Search for the cell housing the specified text and yield its (X, Y) center coordinate. 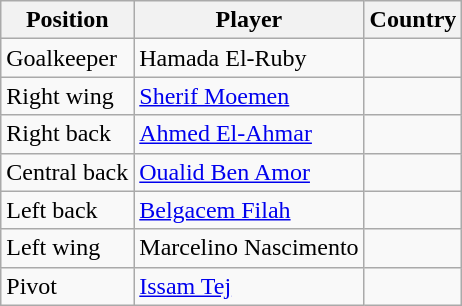
Player (249, 20)
Right wing (68, 96)
Ahmed El-Ahmar (249, 134)
Position (68, 20)
Country (413, 20)
Issam Tej (249, 286)
Hamada El-Ruby (249, 58)
Goalkeeper (68, 58)
Belgacem Filah (249, 210)
Sherif Moemen (249, 96)
Oualid Ben Amor (249, 172)
Right back (68, 134)
Left back (68, 210)
Marcelino Nascimento (249, 248)
Pivot (68, 286)
Left wing (68, 248)
Central back (68, 172)
